Return the (x, y) coordinate for the center point of the cell that contains the specified text.  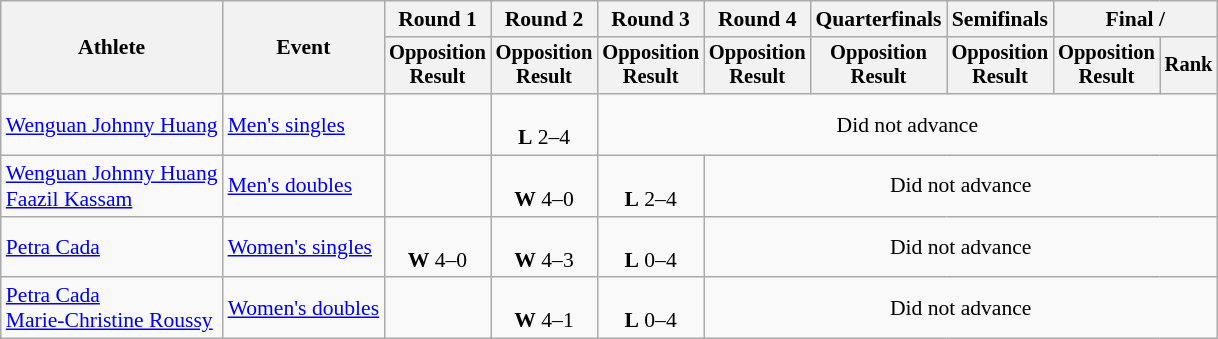
Women's doubles (304, 308)
Athlete (112, 48)
Wenguan Johnny Huang (112, 124)
Event (304, 48)
W 4–3 (544, 248)
Round 2 (544, 19)
Final / (1135, 19)
Women's singles (304, 248)
W 4–1 (544, 308)
Petra CadaMarie-Christine Roussy (112, 308)
Quarterfinals (879, 19)
Round 3 (650, 19)
Wenguan Johnny HuangFaazil Kassam (112, 186)
Round 4 (758, 19)
Rank (1189, 66)
Round 1 (438, 19)
Semifinals (1000, 19)
Men's doubles (304, 186)
Petra Cada (112, 248)
Men's singles (304, 124)
